Determine the [X, Y] coordinate at the center of the cell enclosing the given text.  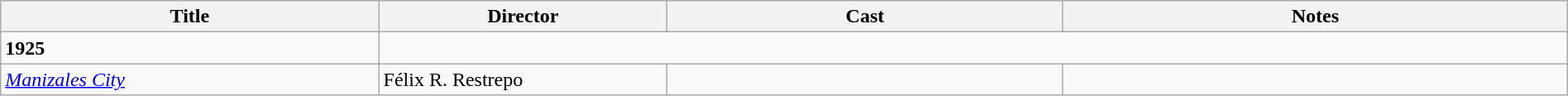
Cast [865, 17]
Director [523, 17]
Title [190, 17]
Notes [1315, 17]
1925 [190, 48]
Félix R. Restrepo [523, 79]
Manizales City [190, 79]
